Identify which cell holds the provided text, then report its [X, Y] central coordinate. 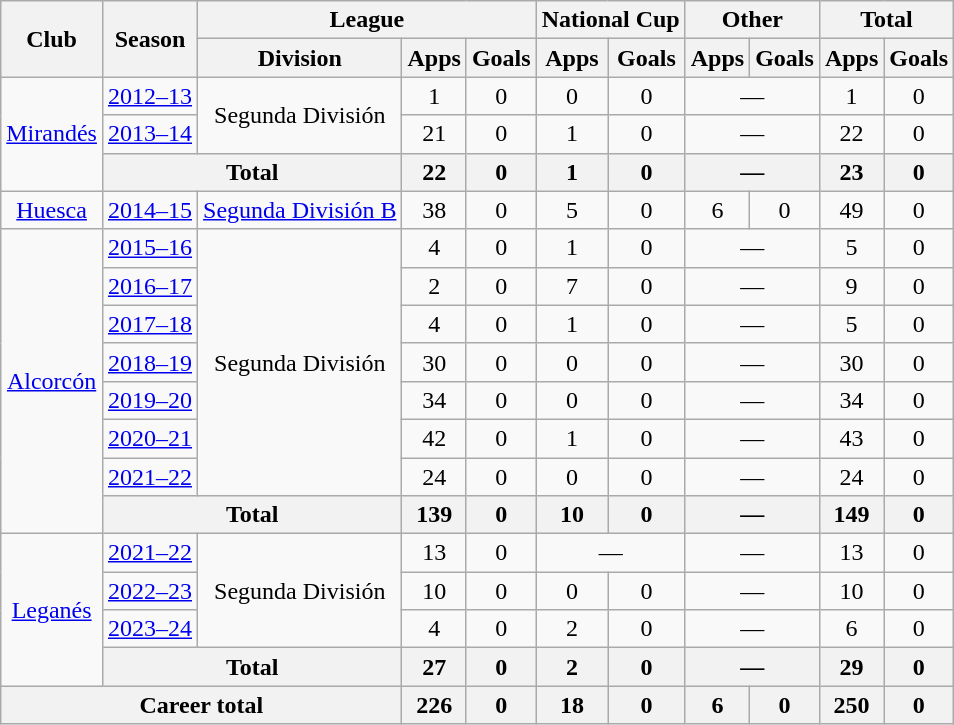
226 [434, 705]
2013–14 [150, 134]
29 [851, 667]
2016–17 [150, 286]
38 [434, 210]
7 [572, 286]
21 [434, 134]
Alcorcón [52, 381]
2012–13 [150, 96]
Other [752, 20]
2018–19 [150, 362]
250 [851, 705]
Segunda División B [300, 210]
National Cup [610, 20]
Mirandés [52, 134]
2022–23 [150, 591]
League [368, 20]
Club [52, 39]
2017–18 [150, 324]
27 [434, 667]
Career total [202, 705]
42 [434, 438]
9 [851, 286]
2015–16 [150, 248]
23 [851, 172]
49 [851, 210]
139 [434, 515]
2023–24 [150, 629]
Season [150, 39]
149 [851, 515]
2020–21 [150, 438]
2014–15 [150, 210]
18 [572, 705]
43 [851, 438]
Huesca [52, 210]
Division [300, 58]
Leganés [52, 610]
2019–20 [150, 400]
